Find where the given text appears and provide that cell's center as [x, y] coordinate. 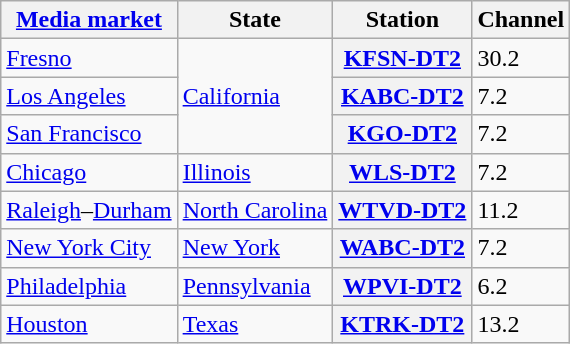
Philadelphia [89, 286]
6.2 [521, 286]
New York City [89, 248]
Chicago [89, 172]
Station [402, 20]
Texas [255, 324]
30.2 [521, 58]
WTVD-DT2 [402, 210]
Media market [89, 20]
WLS-DT2 [402, 172]
New York [255, 248]
State [255, 20]
KFSN-DT2 [402, 58]
Raleigh–Durham [89, 210]
Los Angeles [89, 96]
Houston [89, 324]
North Carolina [255, 210]
Pennsylvania [255, 286]
WPVI-DT2 [402, 286]
Channel [521, 20]
13.2 [521, 324]
KGO-DT2 [402, 134]
Fresno [89, 58]
WABC-DT2 [402, 248]
Illinois [255, 172]
California [255, 96]
KABC-DT2 [402, 96]
KTRK-DT2 [402, 324]
11.2 [521, 210]
San Francisco [89, 134]
